Identify which cell holds the provided text, then report its [X, Y] central coordinate. 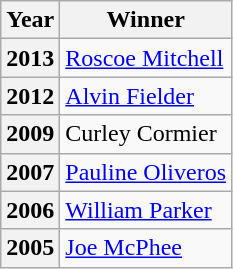
Winner [146, 20]
2009 [30, 134]
2012 [30, 96]
2006 [30, 210]
Alvin Fielder [146, 96]
2013 [30, 58]
Pauline Oliveros [146, 172]
2007 [30, 172]
2005 [30, 248]
William Parker [146, 210]
Joe McPhee [146, 248]
Roscoe Mitchell [146, 58]
Year [30, 20]
Curley Cormier [146, 134]
